Provide the [X, Y] coordinate of the cell's center where the given text is located.  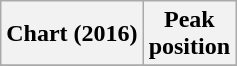
Chart (2016) [72, 34]
Peakposition [189, 34]
